Output the [x, y] coordinate of the center of the cell containing the given text.  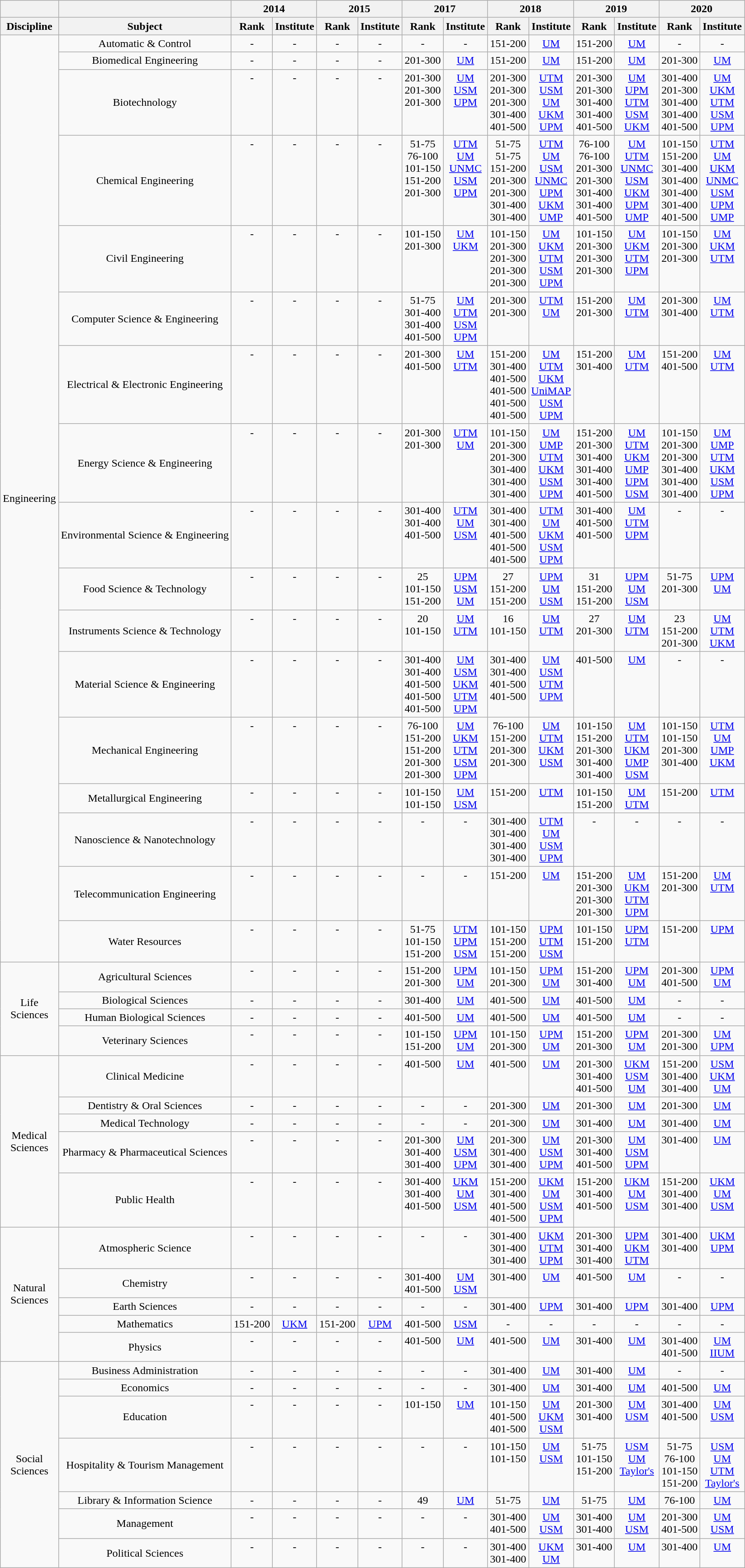
UMUTMUKMUniMAPUSMUPM [551, 384]
USMUMUTMTaylor's [722, 1465]
301-400301-400301-400301-400 [508, 840]
Environmental Science & Engineering [145, 535]
UTMUMUKMUSMUPM [551, 535]
UMUSMUKMUTMUPM [465, 685]
151-200301-400401-500401-500 [508, 1200]
76-100151-200151-200201-300201-300 [422, 751]
101-150201-300201-300201-300 [594, 259]
301-400201-300301-400301-400401-500 [679, 102]
USMUMTaylor's [637, 1465]
UPMUTMUSM [551, 941]
Clinical Medicine [145, 1076]
301-400401-500401-500 [594, 535]
2017 [445, 9]
201-300201-300201-300 [422, 102]
Medical Technology [145, 1123]
Food Science & Technology [145, 589]
201-300201-300201-300301-400401-500 [508, 102]
UKMUPM [722, 1248]
Material Science & Engineering [145, 685]
Water Resources [145, 941]
Human Biological Sciences [145, 1017]
20101-150 [422, 630]
2020 [702, 9]
101-150 [422, 1417]
Telecommunication Engineering [145, 893]
23151-200201-300 [679, 630]
Engineering [29, 498]
Mechanical Engineering [145, 751]
Chemistry [145, 1283]
UMUTMUSMUPM [465, 318]
Veterinary Sciences [145, 1041]
51-7576-100101-150151-200 [679, 1465]
UKMUTMUPM [551, 1248]
Biotechnology [145, 102]
51-7551-75151-200201-300201-300301-400301-400 [508, 180]
Biological Sciences [145, 1000]
Discipline [29, 26]
UPMUSMUM [465, 589]
UTMUMUKMUNMCUSMUPMUMP [722, 180]
Agricultural Sciences [145, 977]
27201-300 [594, 630]
UMUTMUNMCUSMUKMUPMUMP [637, 180]
MedicalSciences [29, 1141]
151-200401-500 [679, 384]
Public Health [145, 1200]
UMUTMUKMUSM [551, 751]
NaturalSciences [29, 1294]
76-10076-100201-300201-300301-400301-400401-500 [594, 180]
UKMUM [551, 1553]
Earth Sciences [145, 1307]
Civil Engineering [145, 259]
101-150151-200301-400301-400301-400301-400401-500 [679, 180]
Instruments Science & Technology [145, 630]
Dentistry & Oral Sciences [145, 1105]
UMUSMUTMUPM [551, 685]
Physics [145, 1347]
Subject [145, 26]
Atmospheric Science [145, 1248]
UTMUMUSMUNMCUPMUKMUMP [551, 180]
2015 [359, 9]
31151-200151-200 [594, 589]
Electrical & Electronic Engineering [145, 384]
UMUTMUPM [637, 535]
51-75301-400301-400401-500 [422, 318]
Energy Science & Engineering [145, 463]
16101-150 [508, 630]
LifeSciences [29, 1009]
151-200301-400401-500 [594, 1200]
UMUTMUKMUMPUPMUSM [637, 463]
Political Sciences [145, 1553]
UKM [294, 1324]
Mathematics [145, 1324]
UPMUKMUTM [637, 1248]
101-150401-500401-500 [508, 1417]
Computer Science & Engineering [145, 318]
UMIIUM [722, 1347]
25101-150151-200 [422, 589]
UTMUSMUMUKMUPM [551, 102]
Nanoscience & Nanotechnology [145, 840]
Education [145, 1417]
151-200201-300201-300201-300 [594, 893]
Management [145, 1524]
USM [465, 1324]
101-150201-300201-300201-300201-300 [508, 259]
27151-200151-200 [508, 589]
301-400301-400401-500401-500 [508, 685]
151-200301-400401-500401-500401-500401-500 [508, 384]
101-150151-200201-300301-400301-400 [594, 751]
UMUPM [722, 1041]
UMUKMUSM [551, 1417]
UTMUPMUSM [465, 941]
101-150101-150201-300301-400 [679, 751]
2014 [274, 9]
UTMUMUMPUKM [722, 751]
101-150151-200151-200 [508, 941]
Metallurgical Engineering [145, 798]
UMUTMUKMUMPUSM [637, 751]
SocialSciences [29, 1465]
Chemical Engineering [145, 180]
Pharmacy & Pharmaceutical Sciences [145, 1152]
2018 [531, 9]
Economics [145, 1388]
201-300201-300301-400301-400401-500 [594, 102]
151-200201-300301-400301-400301-400401-500 [594, 463]
Business Administration [145, 1370]
51-75201-300 [679, 589]
101-150201-300201-300 [679, 259]
UTMUMUSMUPM [551, 840]
301-400301-400301-400 [508, 1248]
UMUKMUTM [722, 259]
UMUKM [465, 259]
UKMUMUSMUPM [551, 1200]
49 [422, 1500]
UKMUSMUM [637, 1076]
Library & Information Science [145, 1500]
UPMUTM [637, 941]
76-100151-200201-300201-300 [508, 751]
Hospitality & Tourism Management [145, 1465]
76-100 [679, 1500]
USMUKMUM [722, 1076]
51-7576-100101-150151-200201-300 [422, 180]
2019 [616, 9]
UMUPMUTMUSMUKM [637, 102]
UTMUMUNMCUSMUPM [465, 180]
UMUTMUKM [722, 630]
Automatic & Control [145, 43]
UTMUMUSM [465, 535]
Biomedical Engineering [145, 61]
